Output the [X, Y] coordinate of the center of the cell containing the given text.  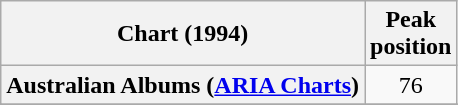
76 [411, 85]
Chart (1994) [183, 34]
Peakposition [411, 34]
Australian Albums (ARIA Charts) [183, 85]
